Identify which cell holds the provided text, then report its (X, Y) central coordinate. 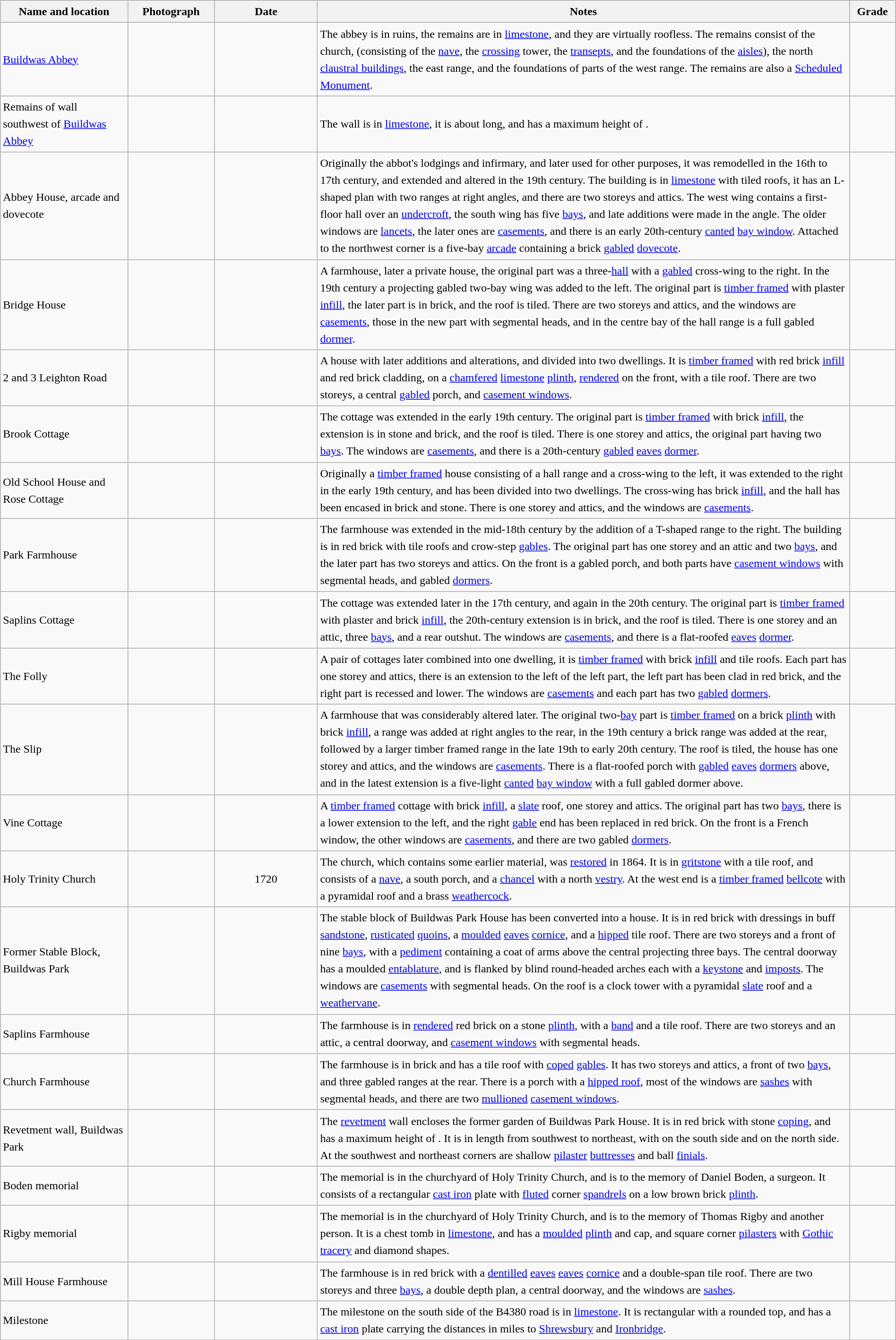
2 and 3 Leighton Road (64, 378)
Holy Trinity Church (64, 879)
Photograph (171, 11)
Name and location (64, 11)
The Slip (64, 749)
Park Farmhouse (64, 555)
Buildwas Abbey (64, 60)
Bridge House (64, 304)
Brook Cottage (64, 434)
Old School House and Rose Cottage (64, 490)
Church Farmhouse (64, 1082)
Mill House Farmhouse (64, 1281)
Abbey House, arcade and dovecote (64, 206)
Saplins Farmhouse (64, 1034)
Revetment wall, Buildwas Park (64, 1138)
Date (266, 11)
1720 (266, 879)
Grade (872, 11)
Milestone (64, 1320)
The Folly (64, 676)
Boden memorial (64, 1186)
Vine Cottage (64, 823)
The wall is in limestone, it is about long, and has a maximum height of . (583, 124)
Rigby memorial (64, 1233)
Former Stable Block, Buildwas Park (64, 961)
Saplins Cottage (64, 620)
Remains of wall southwest of Buildwas Abbey (64, 124)
Notes (583, 11)
